For the text-containing cell, return its midpoint in [x, y] coordinate format. 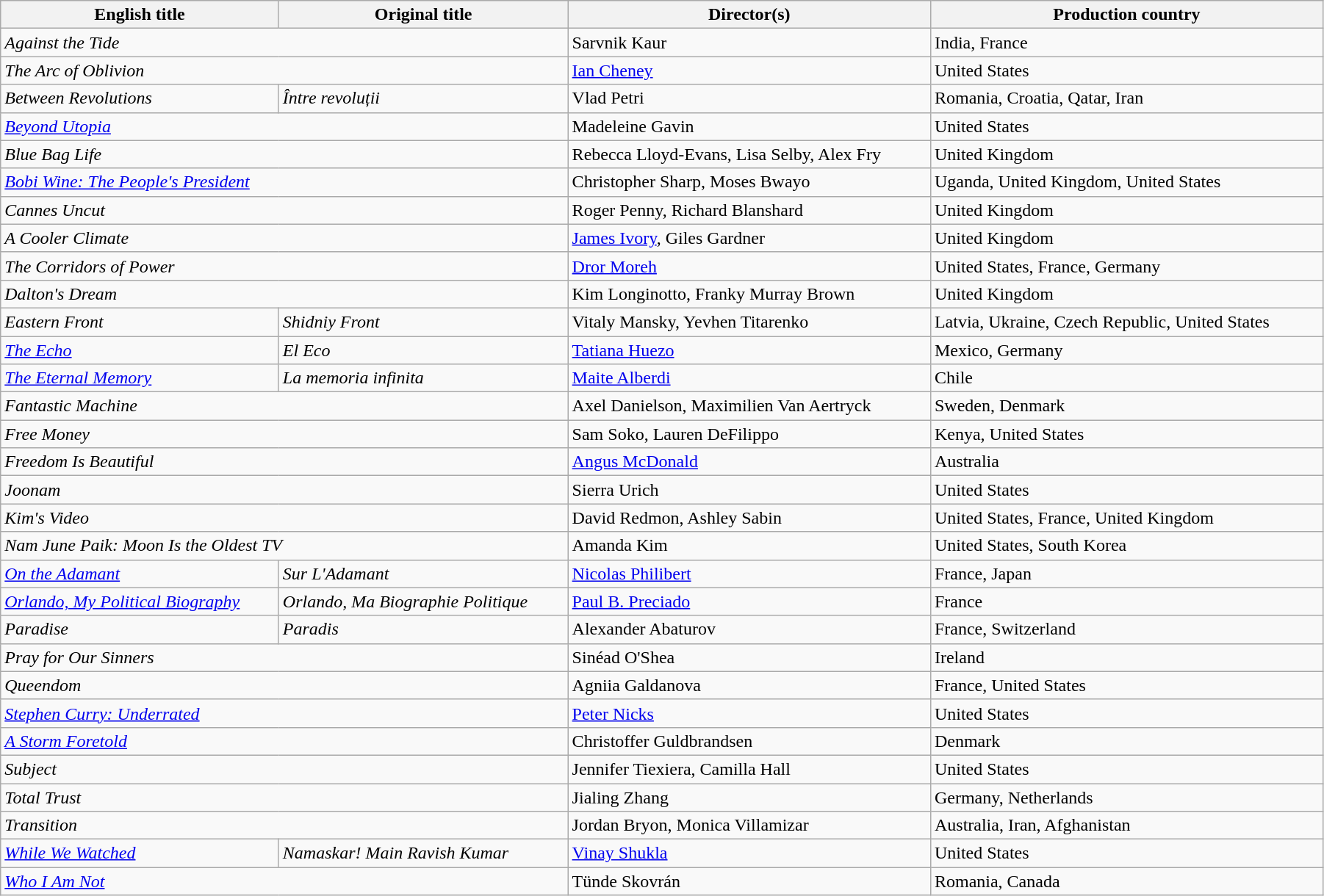
Shidniy Front [423, 322]
India, France [1126, 43]
Nicolas Philibert [749, 574]
Între revoluții [423, 98]
Jialing Zhang [749, 797]
Amanda Kim [749, 546]
Bobi Wine: The People's President [284, 182]
Joonam [284, 490]
United States, France, United Kingdom [1126, 518]
Latvia, Ukraine, Czech Republic, United States [1126, 322]
Tünde Skovrán [749, 881]
James Ivory, Giles Gardner [749, 238]
Jennifer Tiexiera, Camilla Hall [749, 769]
Who I Am Not [284, 881]
Kim Longinotto, Franky Murray Brown [749, 294]
United States, South Korea [1126, 546]
Director(s) [749, 15]
The Eternal Memory [140, 378]
Orlando, Ma Biographie Politique [423, 601]
Dror Moreh [749, 266]
Ireland [1126, 657]
United States, France, Germany [1126, 266]
Angus McDonald [749, 462]
Christoffer Guldbrandsen [749, 741]
Sam Soko, Lauren DeFilippo [749, 434]
Germany, Netherlands [1126, 797]
Total Trust [284, 797]
Blue Bag Life [284, 154]
Original title [423, 15]
Alexander Abaturov [749, 629]
The Echo [140, 350]
Fantastic Machine [284, 406]
While We Watched [140, 853]
Sinéad O'Shea [749, 657]
Axel Danielson, Maximilien Van Aertryck [749, 406]
Dalton's Dream [284, 294]
France, Switzerland [1126, 629]
Chile [1126, 378]
Production country [1126, 15]
Transition [284, 825]
Orlando, My Political Biography [140, 601]
Madeleine Gavin [749, 126]
Australia [1126, 462]
A Cooler Climate [284, 238]
Denmark [1126, 741]
Mexico, Germany [1126, 350]
El Eco [423, 350]
Roger Penny, Richard Blanshard [749, 210]
Vlad Petri [749, 98]
Uganda, United Kingdom, United States [1126, 182]
Maite Alberdi [749, 378]
Sweden, Denmark [1126, 406]
Nam June Paik: Moon Is the Oldest TV [284, 546]
Romania, Croatia, Qatar, Iran [1126, 98]
On the Adamant [140, 574]
France, Japan [1126, 574]
France, United States [1126, 685]
Jordan Bryon, Monica Villamizar [749, 825]
Christopher Sharp, Moses Bwayo [749, 182]
Vinay Shukla [749, 853]
Agniia Galdanova [749, 685]
Beyond Utopia [284, 126]
Queendom [284, 685]
Free Money [284, 434]
Between Revolutions [140, 98]
Tatiana Huezo [749, 350]
Stephen Curry: Underrated [284, 713]
Paul B. Preciado [749, 601]
Ian Cheney [749, 71]
The Arc of Oblivion [284, 71]
La memoria infinita [423, 378]
Eastern Front [140, 322]
Namaskar! Main Ravish Kumar [423, 853]
Sierra Urich [749, 490]
Paradis [423, 629]
Subject [284, 769]
Pray for Our Sinners [284, 657]
Vitaly Mansky, Yevhen Titarenko [749, 322]
Paradise [140, 629]
Freedom Is Beautiful [284, 462]
Cannes Uncut [284, 210]
Rebecca Lloyd-Evans, Lisa Selby, Alex Fry [749, 154]
France [1126, 601]
Against the Tide [284, 43]
The Corridors of Power [284, 266]
English title [140, 15]
Sur L'Adamant [423, 574]
David Redmon, Ashley Sabin [749, 518]
Kenya, United States [1126, 434]
Sarvnik Kaur [749, 43]
Peter Nicks [749, 713]
Romania, Canada [1126, 881]
A Storm Foretold [284, 741]
Kim's Video [284, 518]
Australia, Iran, Afghanistan [1126, 825]
